Provide the [x, y] coordinate of the cell's center where the given text is located.  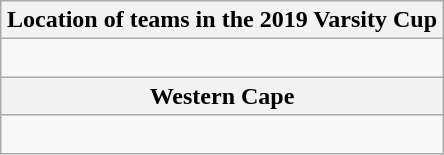
Location of teams in the 2019 Varsity Cup [222, 20]
Western Cape [222, 96]
